Pinpoint the cell where the given text exists, returning its [X, Y] midpoint coordinate. 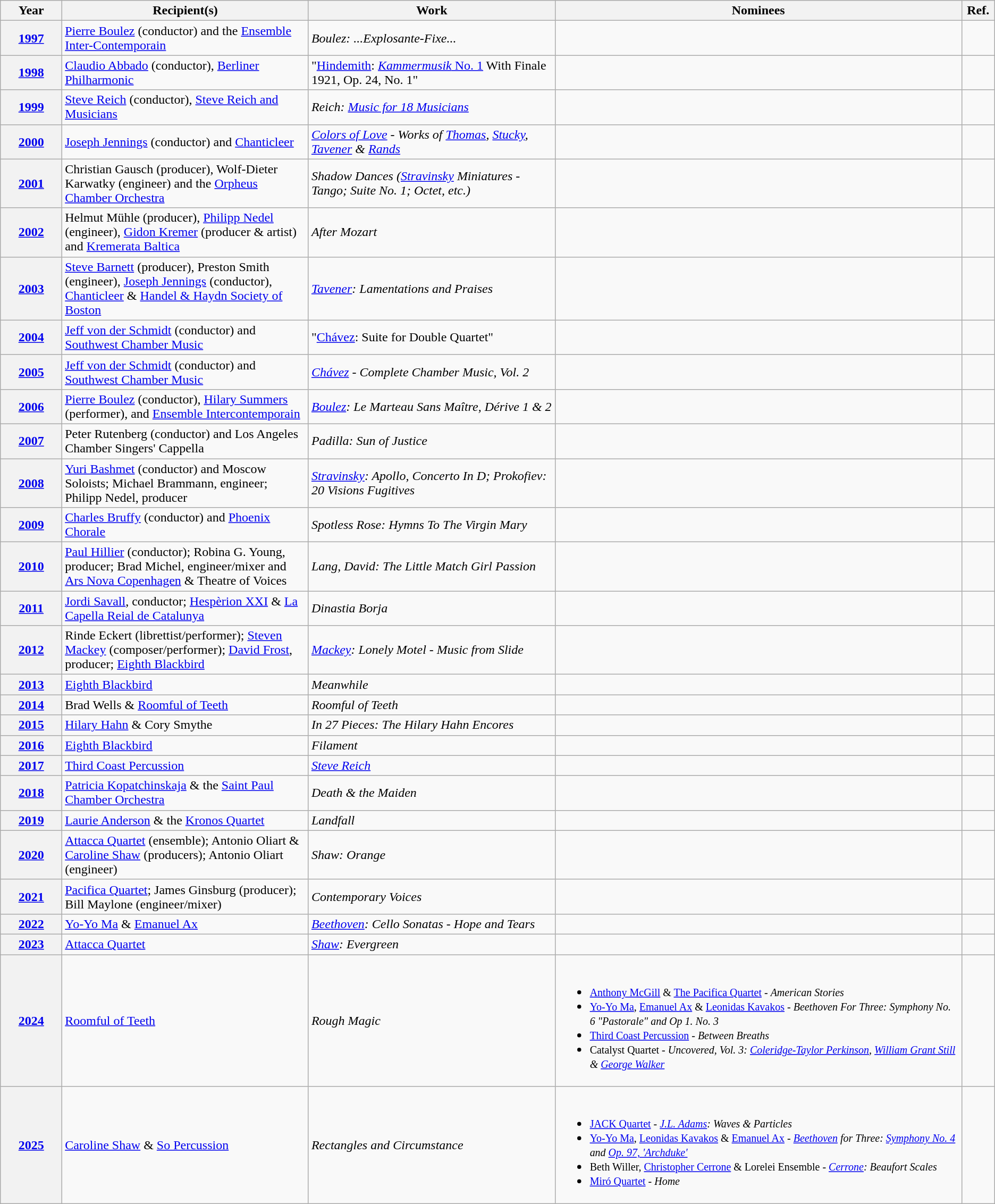
Patricia Kopatchinskaja & the Saint Paul Chamber Orchestra [185, 793]
Yo-Yo Ma & Emanuel Ax [185, 924]
2021 [31, 896]
Pacifica Quartet; James Ginsburg (producer); Bill Maylone (engineer/mixer) [185, 896]
Rinde Eckert (librettist/performer); Steven Mackey (composer/performer); David Frost, producer; Eighth Blackbird [185, 650]
Colors of Love - Works of Thomas, Stucky, Tavener & Rands [432, 141]
Shaw: Orange [432, 855]
Rough Magic [432, 1021]
Landfall [432, 820]
1998 [31, 72]
In 27 Pieces: The Hilary Hahn Encores [432, 725]
2017 [31, 765]
Filament [432, 745]
Meanwhile [432, 685]
Stravinsky: Apollo, Concerto In D; Prokofiev: 20 Visions Fugitives [432, 483]
Pierre Boulez (conductor), Hilary Summers (performer), and Ensemble Intercontemporain [185, 406]
Beethoven: Cello Sonatas - Hope and Tears [432, 924]
2008 [31, 483]
2014 [31, 705]
Caroline Shaw & So Percussion [185, 1145]
Boulez: ...Explosante-Fixe... [432, 38]
2011 [31, 608]
Steve Reich [432, 765]
Dinastia Borja [432, 608]
Ref. [978, 11]
Laurie Anderson & the Kronos Quartet [185, 820]
2016 [31, 745]
Jordi Savall, conductor; Hespèrion XXI & La Capella Reial de Catalunya [185, 608]
Brad Wells & Roomful of Teeth [185, 705]
2002 [31, 232]
2015 [31, 725]
Steve Reich (conductor), Steve Reich and Musicians [185, 107]
"Hindemith: Kammermusik No. 1 With Finale 1921, Op. 24, No. 1" [432, 72]
2009 [31, 525]
2010 [31, 567]
Contemporary Voices [432, 896]
Yuri Bashmet (conductor) and Moscow Soloists; Michael Brammann, engineer; Philipp Nedel, producer [185, 483]
Helmut Mühle (producer), Philipp Nedel (engineer), Gidon Kremer (producer & artist) and Kremerata Baltica [185, 232]
Steve Barnett (producer), Preston Smith (engineer), Joseph Jennings (conductor), Chanticleer & Handel & Haydn Society of Boston [185, 288]
Boulez: Le Marteau Sans Maître, Dérive 1 & 2 [432, 406]
Attacca Quartet [185, 944]
Attacca Quartet (ensemble); Antonio Oliart & Caroline Shaw (producers); Antonio Oliart (engineer) [185, 855]
2018 [31, 793]
Pierre Boulez (conductor) and the Ensemble Inter-Contemporain [185, 38]
2003 [31, 288]
Padilla: Sun of Justice [432, 441]
Tavener: Lamentations and Praises [432, 288]
Charles Bruffy (conductor) and Phoenix Chorale [185, 525]
2023 [31, 944]
Hilary Hahn & Cory Smythe [185, 725]
2006 [31, 406]
Spotless Rose: Hymns To The Virgin Mary [432, 525]
Chávez - Complete Chamber Music, Vol. 2 [432, 372]
Work [432, 11]
Shadow Dances (Stravinsky Miniatures - Tango; Suite No. 1; Octet, etc.) [432, 183]
1997 [31, 38]
2004 [31, 337]
Third Coast Percussion [185, 765]
Claudio Abbado (conductor), Berliner Philharmonic [185, 72]
2000 [31, 141]
Shaw: Evergreen [432, 944]
Recipient(s) [185, 11]
1999 [31, 107]
Rectangles and Circumstance [432, 1145]
"Chávez: Suite for Double Quartet" [432, 337]
2013 [31, 685]
Joseph Jennings (conductor) and Chanticleer [185, 141]
Reich: Music for 18 Musicians [432, 107]
2019 [31, 820]
After Mozart [432, 232]
Nominees [758, 11]
Death & the Maiden [432, 793]
Lang, David: The Little Match Girl Passion [432, 567]
2007 [31, 441]
2024 [31, 1021]
Christian Gausch (producer), Wolf-Dieter Karwatky (engineer) and the Orpheus Chamber Orchestra [185, 183]
2005 [31, 372]
Mackey: Lonely Motel - Music from Slide [432, 650]
Peter Rutenberg (conductor) and Los Angeles Chamber Singers' Cappella [185, 441]
Paul Hillier (conductor); Robina G. Young, producer; Brad Michel, engineer/mixer and Ars Nova Copenhagen & Theatre of Voices [185, 567]
2025 [31, 1145]
2012 [31, 650]
2022 [31, 924]
2001 [31, 183]
2020 [31, 855]
Year [31, 11]
